Scan for the cell matching the given text and deliver its [x, y] coordinate at center. 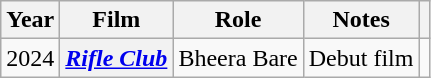
Notes [361, 20]
2024 [30, 58]
Role [238, 20]
Film [116, 20]
Year [30, 20]
Rifle Club [116, 58]
Bheera Bare [238, 58]
Debut film [361, 58]
